Extract the (x, y) coordinate from the center of the cell holding the provided text.  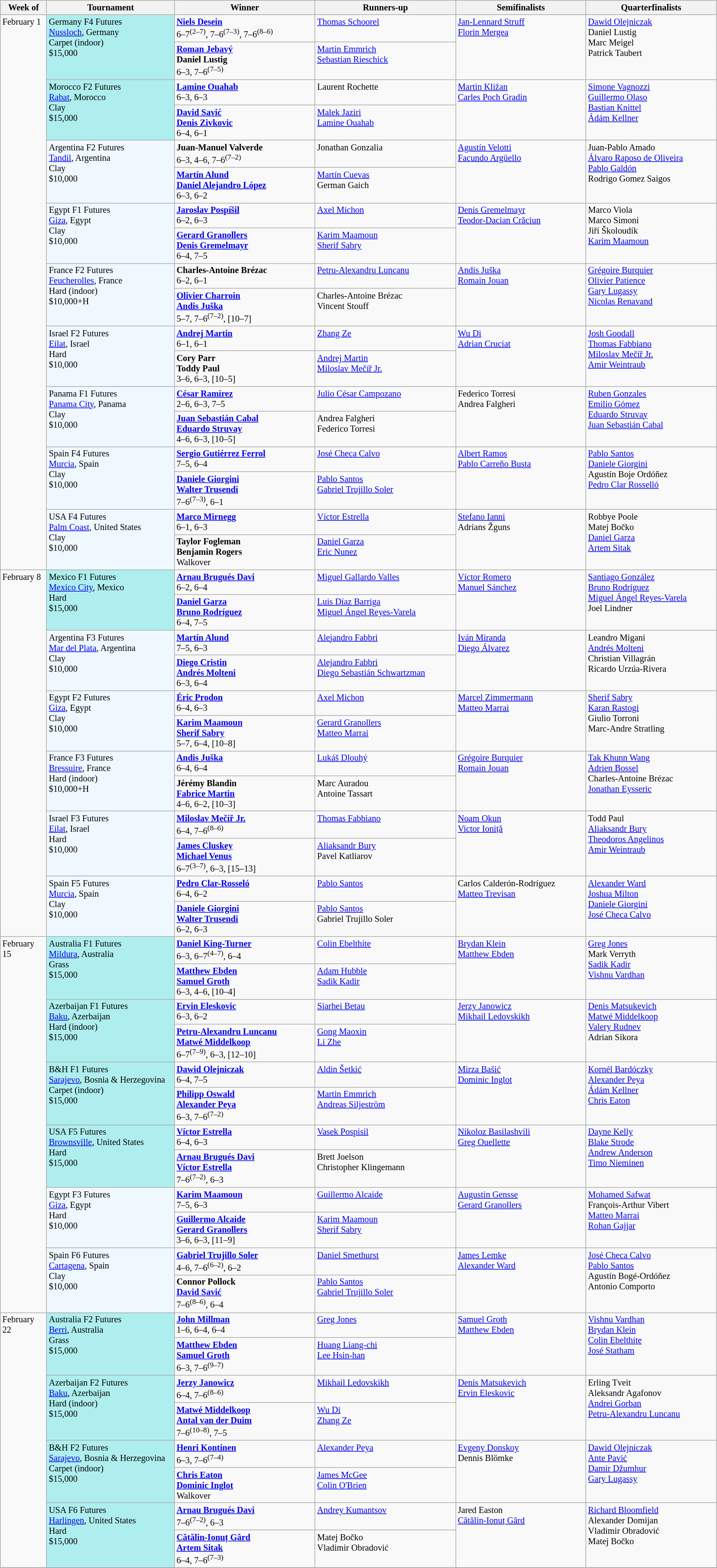
Lamine Ouahab 6–3, 6–3 (245, 92)
Thomas Schoorel (386, 29)
Matwé Middelkoop Antal van der Duim 7–6(10–8), 7–5 (245, 1422)
Jan-Lennard Struff Florin Mergea (521, 47)
Matthew Ebden Samuel Groth 6–3, 4–6, [10–4] (245, 982)
Todd Paul Aliaksandr Bury Theodoros Angelinos Amir Weintraub (652, 844)
Carlos Calderón-Rodríguez Matteo Trevisan (521, 906)
Petru-Alexandru Luncanu (386, 276)
Spain F6 Futures Cartagena, Spain Clay $10,000 (111, 1280)
Noam Okun Victor Ioniță (521, 844)
Albert Ramos Pablo Carreño Busta (521, 478)
Federico Torresi Andrea Falgheri (521, 416)
Gerard Granollers Matteo Marrai (386, 733)
Denis Matsukevich Matwé Middelkoop Valery Rudnev Adrian Sikora (652, 1031)
Azerbaijan F1 Futures Baku, Azerbaijan Hard (indoor) $15,000 (111, 1031)
Argentina F2 Futures Tandil, Argentina Clay $10,000 (111, 172)
Éric Prodon 6–4, 6–3 (245, 703)
Daniel Garza Eric Nunez (386, 552)
Vishnu Vardhan Brydan Klein Colin Ebelthite José Statham (652, 1344)
Argentina F3 Futures Mar del Plata, Argentina Clay $10,000 (111, 660)
Samuel Groth Matthew Ebden (521, 1344)
France F2 Futures Feucherolles, France Hard (indoor) $10,000+H (111, 295)
Andrej Martin 6–1, 6–1 (245, 338)
Mikhail Ledovskikh (386, 1389)
Winner (245, 7)
Daniele Giorgini Walter Trusendi 7–6(7–3), 6–1 (245, 491)
Thomas Fabbiano (386, 825)
USA F5 Futures Brownsville, United States Hard $15,000 (111, 1156)
Malek Jaziri Lamine Ouahab (386, 123)
Connor Pollock David Savić 7–6(8–6), 6–4 (245, 1293)
Spain F5 Futures Murcia, Spain Clay $10,000 (111, 906)
USA F6 Futures Harlingen, United States Hard $15,000 (111, 1535)
Karim Maamoun 7–5, 6–3 (245, 1200)
Richard Bloomfield Alexander Domijan Vladimir Obradović Matej Bočko (652, 1535)
Marc Auradou Antoine Tassart (386, 794)
Quarterfinalists (652, 7)
Marco Mirnegg 6–1, 6–3 (245, 522)
February 8 (23, 753)
Marcel Zimmermann Matteo Marrai (521, 720)
Santiago González Bruno Rodríguez Miguel Ángel Reyes-Varela Joel Lindner (652, 600)
Chris Eaton Dominic Inglot Walkover (245, 1485)
Daniel King-Turner 6–3, 6–7(4–7), 6–4 (245, 950)
Niels Desein 6–7(2–7), 7–6(7–3), 7–6(8–6) (245, 29)
Marco Viola Marco Simoni Jiří Školoudík Karim Maamoun (652, 233)
Aliaksandr Bury Pavel Katliarov (386, 857)
César Ramírez 2–6, 6–3, 7–5 (245, 399)
Martín Alund Daniel Alejandro López 6–3, 6–2 (245, 185)
Laurent Rochette (386, 92)
Colin Ebelthite (386, 950)
Augustin Gensse Gerard Granollers (521, 1217)
Martin Emmrich Andreas Siljeström (386, 1106)
Egypt F2 Futures Giza, Egypt Clay $10,000 (111, 720)
José Checa Calvo Pablo Santos Agustín Bogé-Ordóñez Antonio Comporto (652, 1280)
Australia F2 Futures Berri, Australia Grass $15,000 (111, 1344)
Petru-Alexandru Luncanu Matwé Middelkoop 6–7(7–9), 6–3, [12–10] (245, 1043)
Sergio Gutiérrez Ferrol 7–5, 6–4 (245, 459)
José Checa Calvo (386, 459)
Arnau Brugués Davi 6–2, 6–4 (245, 582)
February 22 (23, 1440)
James McGee Colin O'Brien (386, 1485)
Alexander Ward Joshua Milton Daniele Giorgini José Checa Calvo (652, 906)
Grégoire Burquier Olivier Patience Gary Lugassy Nicolas Renavand (652, 295)
Egypt F3 Futures Giza, Egypt Hard $10,000 (111, 1217)
Jaroslav Pospíšil 6–2, 6–3 (245, 215)
Miguel Gallardo Valles (386, 582)
Brett Joelson Christopher Klingemann (386, 1168)
Josh Goodall Thomas Fabbiano Miloslav Mečíř Jr. Amir Weintraub (652, 356)
Karim Maamoun Sherif Sabry 5–7, 6–4, [10–8] (245, 733)
B&H F1 Futures Sarajevo, Bosnia & Herzegovina Carpet (indoor) $15,000 (111, 1093)
Cory Parr Toddy Paul 3–6, 6–3, [10–5] (245, 368)
Guillermo Alcaide Gerard Granollers 3–6, 6–3, [11–9] (245, 1230)
Guillermo Alcaide (386, 1200)
Arnau Brugués Davi 7–6(7–2), 6–3 (245, 1517)
Greg Jones Mark Verryth Sadik Kadir Vishnu Vardhan (652, 968)
Huang Liang-chi Lee Hsin-han (386, 1357)
Juan-Pablo Amado Álvaro Raposo de Oliveira Pablo Galdón Rodrigo Gomez Saigos (652, 172)
Andrea Falgheri Federico Torresi (386, 429)
Gabriel Trujillo Soler 4–6, 7–6(6–2), 6–2 (245, 1261)
Jonathan Gonzalia (386, 153)
Grégoire Burquier Romain Jouan (521, 781)
Alejandro Fabbri (386, 643)
Egypt F1 Futures Giza, Egypt Clay $10,000 (111, 233)
Adam Hubble Sadik Kadir (386, 982)
David Savić Denis Zivkovic 6–4, 6–1 (245, 123)
Morocco F2 Futures Rabat, Morocco Clay $15,000 (111, 110)
Andis Juška Romain Jouan (521, 295)
Arnau Brugués Davi Víctor Estrella 7–6(7–2), 6–3 (245, 1168)
Charles-Antoine Brézac 6–2, 6–1 (245, 276)
France F3 Futures Bressuire, France Hard (indoor) $10,000+H (111, 781)
Andrej Martin Miloslav Mečíř Jr. (386, 368)
Philipp Oswald Alexander Peya 6–3, 7–6(7–2) (245, 1106)
Jerzy Janowicz Mikhail Ledovskikh (521, 1031)
Israel F2 Futures Eilat, Israel Hard $10,000 (111, 356)
Iván Miranda Diego Álvarez (521, 660)
Week of (23, 7)
Dawid Olejniczak Ante Pavić Damir Džumhur Gary Lugassy (652, 1472)
Diego Cristin Andrés Molteni 6–3, 6–4 (245, 673)
Lukáš Dlouhý (386, 763)
Dayne Kelly Blake Strode Andrew Anderson Timo Nieminen (652, 1156)
Alejandro Fabbri Diego Sebastián Schwartzman (386, 673)
February 1 (23, 292)
Agustín Velotti Facundo Argüello (521, 172)
Jared Easton Cătălin-Ionuț Gârd (521, 1535)
Andis Juška 6–4, 6–4 (245, 763)
Nikoloz Basilashvili Greg Ouellette (521, 1156)
Dawid Olejniczak 6–4, 7–5 (245, 1074)
Cătălin-Ionuț Gârd Artem Sitak 6–4, 7–6(7–3) (245, 1549)
Matthew Ebden Samuel Groth 6–3, 7–6(9–7) (245, 1357)
Juan Sebastián Cabal Eduardo Struvay 4–6, 6–3, [10–5] (245, 429)
Daniele Giorgini Walter Trusendi 6–2, 6–3 (245, 919)
Roman Jebavý Daniel Lustig 6–3, 7–6(7–5) (245, 61)
Matej Bočko Vladimir Obradović (386, 1549)
Gong Maoxin Li Zhe (386, 1043)
Siarhei Betau (386, 1012)
Simone Vagnozzi Guillermo Olaso Bastian Knittel Ádám Kellner (652, 110)
Martin Kližan Carles Poch Gradin (521, 110)
Brydan Klein Matthew Ebden (521, 968)
Pedro Clar-Rosseló 6–4, 6–2 (245, 888)
Luis Díaz Barriga Miguel Ángel Reyes-Varela (386, 612)
Spain F4 Futures Murcia, Spain Clay $10,000 (111, 478)
Olivier Charroin Andis Juška 5–7, 7–6(7–2), [10–7] (245, 307)
B&H F2 Futures Sarajevo, Bosnia & Herzegovina Carpet (indoor) $15,000 (111, 1472)
Erling Tveit Aleksandr Agafonov Andrei Gorban Petru-Alexandru Luncanu (652, 1408)
Gerard Granollers Denis Gremelmayr 6–4, 7–5 (245, 245)
February 15 (23, 1125)
Vasek Pospisil (386, 1137)
Daniel Garza Bruno Rodríguez 6–4, 7–5 (245, 612)
John Millman 1–6, 6–4, 6–4 (245, 1325)
Mohamed Safwat François-Arthur Vibert Matteo Marrai Rohan Gajjar (652, 1217)
USA F4 Futures Palm Coast, United States Clay $10,000 (111, 539)
Denis Matsukevich Ervin Eleskovic (521, 1408)
Ervin Eleskovic 6–3, 6–2 (245, 1012)
Aldin Šetkić (386, 1074)
Dawid Olejniczak Daniel Lustig Marc Meigel Patrick Taubert (652, 47)
Kornél Bardóczky Alexander Peya Ádám Kellner Chris Eaton (652, 1093)
Greg Jones (386, 1325)
Miloslav Mečíř Jr. 6–4, 7–6(8–6) (245, 825)
Zhang Ze (386, 338)
Víctor Estrella 6–4, 6–3 (245, 1137)
Tournament (111, 7)
Andrey Kumantsov (386, 1517)
Pablo Santos Daniele Giorgini Agustín Boje Ordóñez Pedro Clar Rosselló (652, 478)
Denis Gremelmayr Teodor-Dacian Crăciun (521, 233)
Martin Emmrich Sebastian Rieschick (386, 61)
Charles-Antoine Brézac Vincent Stouff (386, 307)
Germany F4 Futures Nussloch, Germany Carpet (indoor) $15,000 (111, 47)
Azerbaijan F2 Futures Baku, Azerbaijan Hard (indoor) $15,000 (111, 1408)
Jerzy Janowicz 6–4, 7–6(8–6) (245, 1389)
Martín Alund 7–5, 6–3 (245, 643)
James Cluskey Michael Venus 6–7(3–7), 6–3, [15–13] (245, 857)
Alexander Peya (386, 1454)
Taylor Fogleman Benjamin Rogers Walkover (245, 552)
Israel F3 Futures Eilat, Israel Hard $10,000 (111, 844)
Mirza Bašić Dominic Inglot (521, 1093)
Juan-Manuel Valverde 6–3, 4–6, 7–6(7–2) (245, 153)
Julio César Campozano (386, 399)
Pablo Santos (386, 888)
Martín Cuevas German Gaich (386, 185)
Australia F1 Futures Mildura, Australia Grass $15,000 (111, 968)
Mexico F1 Futures Mexico City, Mexico Hard $15,000 (111, 600)
Semifinalists (521, 7)
Runners-up (386, 7)
Wu Di Adrian Cruciat (521, 356)
Leandro Migani Andrés Molteni Christian Villagrán Ricardo Urzúa-Rivera (652, 660)
Jérémy Blandin Fabrice Martin 4–6, 6–2, [10–3] (245, 794)
Tak Khunn Wang Adrien Bossel Charles-Antoine Brézac Jonathan Eysseric (652, 781)
Ruben Gonzales Emilio Gómez Eduardo Struvay Juan Sebastián Cabal (652, 416)
Wu Di Zhang Ze (386, 1422)
Robbye Poole Matej Bočko Daniel Garza Artem Sitak (652, 539)
Sherif Sabry Karan Rastogi Giulio Torroni Marc-Andre Stratling (652, 720)
Panama F1 Futures Panama City, Panama Clay $10,000 (111, 416)
James Lemke Alexander Ward (521, 1280)
Henri Kontinen 6–3, 7–6(7–4) (245, 1454)
Daniel Smethurst (386, 1261)
Stefano Ianni Adrians Žguns (521, 539)
Evgeny Donskoy Dennis Blömke (521, 1472)
Víctor Estrella (386, 522)
Víctor Romero Manuel Sánchez (521, 600)
